Return (X, Y) of the center of cell containing provided text 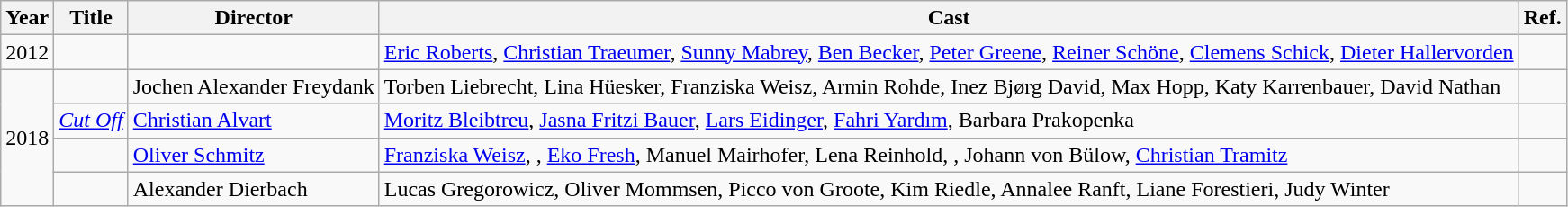
Director (254, 18)
Cast (949, 18)
Lucas Gregorowicz, Oliver Mommsen, Picco von Groote, Kim Riedle, Annalee Ranft, Liane Forestieri, Judy Winter (949, 189)
Year (27, 18)
Eric Roberts, Christian Traeumer, Sunny Mabrey, Ben Becker, Peter Greene, Reiner Schöne, Clemens Schick, Dieter Hallervorden (949, 52)
Torben Liebrecht, Lina Hüesker, Franziska Weisz, Armin Rohde, Inez Bjørg David, Max Hopp, Katy Karrenbauer, David Nathan (949, 86)
Christian Alvart (254, 121)
Franziska Weisz, , Eko Fresh, Manuel Mairhofer, Lena Reinhold, , Johann von Bülow, Christian Tramitz (949, 155)
Title (91, 18)
Moritz Bleibtreu, Jasna Fritzi Bauer, Lars Eidinger, Fahri Yardım, Barbara Prakopenka (949, 121)
Cut Off (91, 121)
2012 (27, 52)
Ref. (1543, 18)
2018 (27, 138)
Alexander Dierbach (254, 189)
Oliver Schmitz (254, 155)
Jochen Alexander Freydank (254, 86)
